Return (x, y) of the center of cell containing provided text 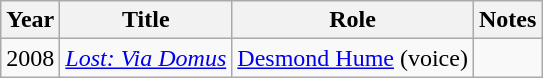
Year (30, 20)
Title (146, 20)
Notes (507, 20)
Lost: Via Domus (146, 58)
2008 (30, 58)
Role (353, 20)
Desmond Hume (voice) (353, 58)
